Pinpoint the cell where the given text exists, returning its (X, Y) midpoint coordinate. 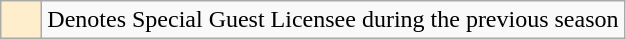
Denotes Special Guest Licensee during the previous season (333, 20)
